Search for the cell housing the specified text and yield its (X, Y) center coordinate. 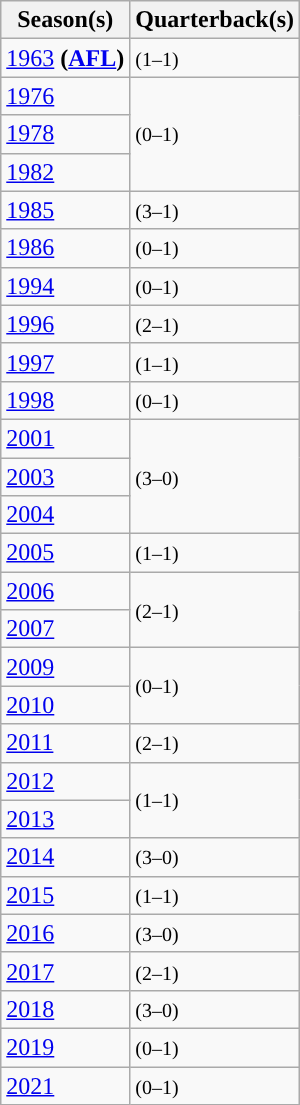
2006 (66, 591)
1996 (66, 324)
1978 (66, 134)
2017 (66, 971)
Season(s) (66, 20)
2019 (66, 1047)
2011 (66, 743)
2005 (66, 553)
1963 (AFL) (66, 58)
1976 (66, 96)
2021 (66, 1085)
2004 (66, 515)
2015 (66, 895)
2013 (66, 819)
2012 (66, 781)
1982 (66, 172)
(3–1) (215, 210)
1985 (66, 210)
2014 (66, 857)
2010 (66, 705)
2018 (66, 1009)
2009 (66, 667)
Quarterback(s) (215, 20)
1986 (66, 248)
2016 (66, 933)
2001 (66, 438)
1994 (66, 286)
1998 (66, 400)
1997 (66, 362)
2003 (66, 477)
2007 (66, 629)
